Detect which cell encompasses the target text, then output its (x, y) center coordinate. 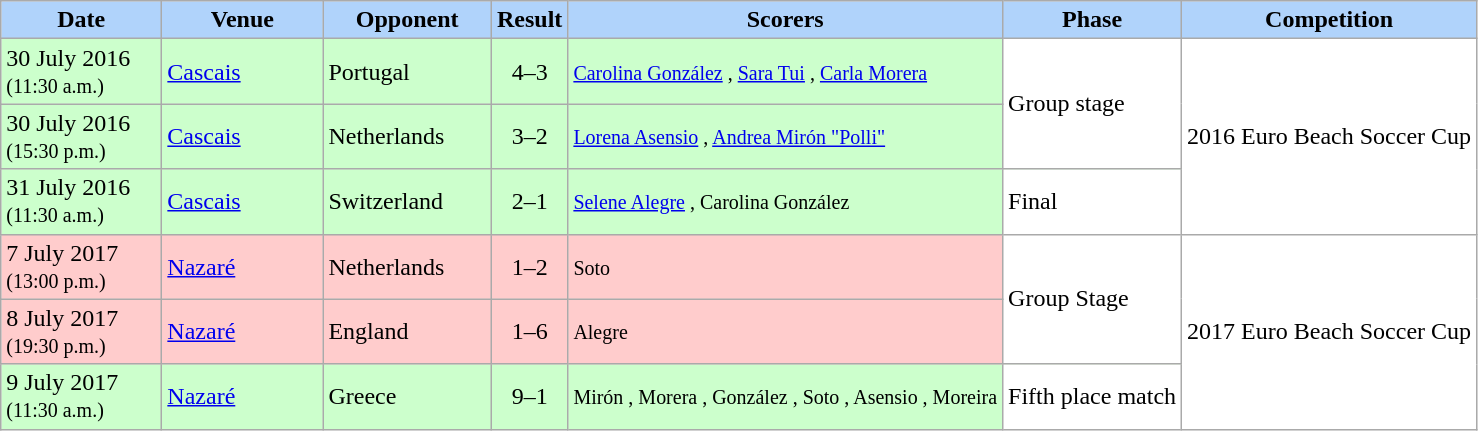
Final (1092, 202)
Greece (408, 396)
England (408, 332)
2–1 (529, 202)
Lorena Asensio , Andrea Mirón "Polli" (786, 136)
Group stage (1092, 104)
3–2 (529, 136)
Mirón , Morera , González , Soto , Asensio , Moreira (786, 396)
Alegre (786, 332)
31 July 2016 (11:30 a.m.) (82, 202)
1–2 (529, 266)
30 July 2016 (11:30 a.m.) (82, 72)
2017 Euro Beach Soccer Cup (1330, 332)
Soto (786, 266)
Date (82, 20)
Scorers (786, 20)
Switzerland (408, 202)
9 July 2017 (11:30 a.m.) (82, 396)
Selene Alegre , Carolina González (786, 202)
Result (529, 20)
Opponent (408, 20)
7 July 2017 (13:00 p.m.) (82, 266)
8 July 2017 (19:30 p.m.) (82, 332)
Portugal (408, 72)
Group Stage (1092, 299)
Venue (242, 20)
9–1 (529, 396)
30 July 2016 (15:30 p.m.) (82, 136)
1–6 (529, 332)
2016 Euro Beach Soccer Cup (1330, 136)
Fifth place match (1092, 396)
4–3 (529, 72)
Phase (1092, 20)
Competition (1330, 20)
Carolina González , Sara Tui , Carla Morera (786, 72)
